Output the (x, y) coordinate of the center of the cell containing the given text.  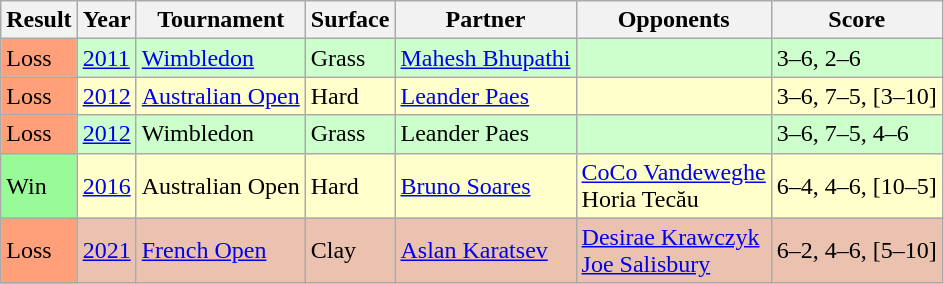
3–6, 2–6 (856, 58)
Win (39, 186)
Result (39, 20)
Surface (350, 20)
3–6, 7–5, 4–6 (856, 134)
French Open (220, 250)
3–6, 7–5, [3–10] (856, 96)
Mahesh Bhupathi (486, 58)
2016 (106, 186)
Tournament (220, 20)
6–2, 4–6, [5–10] (856, 250)
Desirae Krawczyk Joe Salisbury (674, 250)
Clay (350, 250)
Opponents (674, 20)
Score (856, 20)
6–4, 4–6, [10–5] (856, 186)
CoCo Vandeweghe Horia Tecău (674, 186)
Partner (486, 20)
2011 (106, 58)
Aslan Karatsev (486, 250)
2021 (106, 250)
Year (106, 20)
Bruno Soares (486, 186)
